Return [x, y] of the center of cell containing provided text 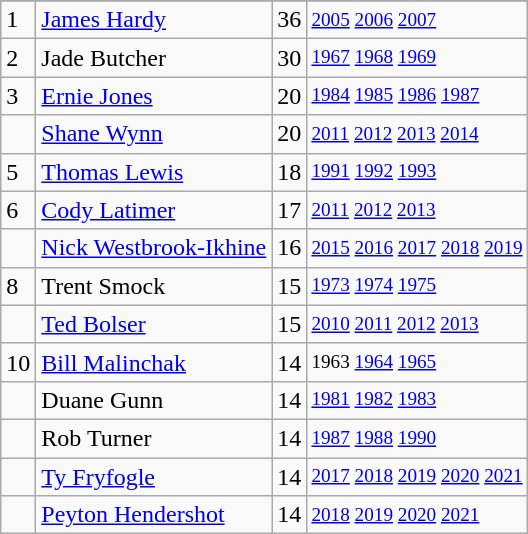
1991 1992 1993 [417, 172]
Trent Smock [154, 286]
10 [18, 362]
Peyton Hendershot [154, 515]
6 [18, 210]
James Hardy [154, 20]
17 [290, 210]
30 [290, 58]
1973 1974 1975 [417, 286]
1967 1968 1969 [417, 58]
2 [18, 58]
Thomas Lewis [154, 172]
Ted Bolser [154, 324]
18 [290, 172]
2011 2012 2013 [417, 210]
2010 2011 2012 2013 [417, 324]
Ernie Jones [154, 96]
1987 1988 1990 [417, 438]
5 [18, 172]
2005 2006 2007 [417, 20]
2018 2019 2020 2021 [417, 515]
Rob Turner [154, 438]
8 [18, 286]
Jade Butcher [154, 58]
1981 1982 1983 [417, 400]
Duane Gunn [154, 400]
3 [18, 96]
1963 1964 1965 [417, 362]
2015 2016 2017 2018 2019 [417, 248]
1 [18, 20]
Ty Fryfogle [154, 477]
36 [290, 20]
Cody Latimer [154, 210]
1984 1985 1986 1987 [417, 96]
Shane Wynn [154, 134]
2017 2018 2019 2020 2021 [417, 477]
16 [290, 248]
2011 2012 2013 2014 [417, 134]
Nick Westbrook-Ikhine [154, 248]
Bill Malinchak [154, 362]
